Return the (X, Y) coordinate for the center point of the cell that contains the specified text.  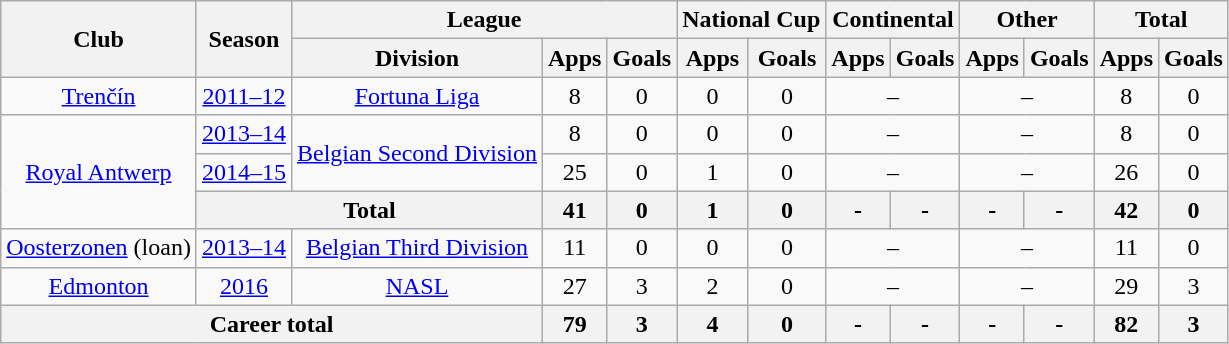
29 (1126, 286)
Career total (272, 324)
Other (1027, 20)
41 (575, 210)
Fortuna Liga (416, 96)
Belgian Third Division (416, 248)
Oosterzonen (loan) (99, 248)
Trenčín (99, 96)
League (484, 20)
79 (575, 324)
Edmonton (99, 286)
27 (575, 286)
4 (713, 324)
NASL (416, 286)
Division (416, 58)
26 (1126, 172)
2011–12 (244, 96)
2 (713, 286)
Club (99, 39)
Royal Antwerp (99, 172)
Continental (893, 20)
42 (1126, 210)
25 (575, 172)
2014–15 (244, 172)
2016 (244, 286)
National Cup (752, 20)
Season (244, 39)
Belgian Second Division (416, 153)
82 (1126, 324)
